Search for the cell housing the specified text and yield its [X, Y] center coordinate. 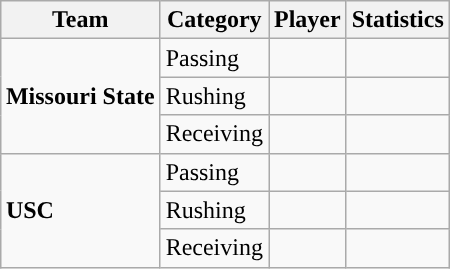
USC [80, 210]
Statistics [398, 20]
Team [80, 20]
Missouri State [80, 96]
Player [307, 20]
Category [214, 20]
